Detect which cell encompasses the target text, then output its [X, Y] center coordinate. 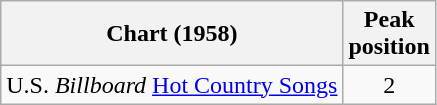
U.S. Billboard Hot Country Songs [172, 85]
2 [389, 85]
Chart (1958) [172, 34]
Peakposition [389, 34]
